Identify which cell holds the provided text, then report its [X, Y] central coordinate. 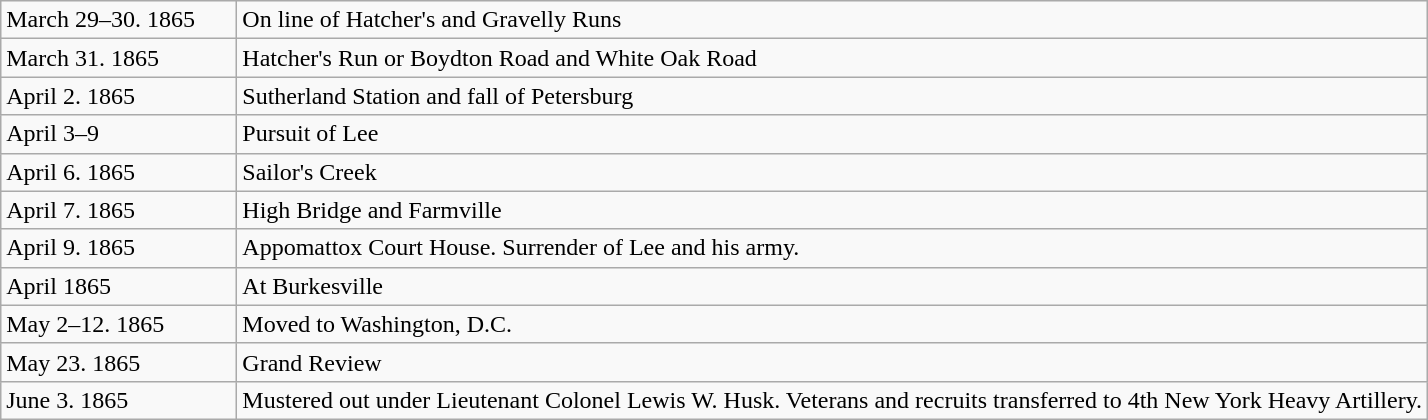
April 3–9 [119, 134]
Hatcher's Run or Boydton Road and White Oak Road [832, 58]
March 31. 1865 [119, 58]
May 2–12. 1865 [119, 324]
Mustered out under Lieutenant Colonel Lewis W. Husk. Veterans and recruits transferred to 4th New York Heavy Artillery. [832, 400]
At Burkesville [832, 286]
High Bridge and Farmville [832, 210]
Appomattox Court House. Surrender of Lee and his army. [832, 248]
Moved to Washington, D.C. [832, 324]
Sutherland Station and fall of Petersburg [832, 96]
April 2. 1865 [119, 96]
Pursuit of Lee [832, 134]
April 7. 1865 [119, 210]
June 3. 1865 [119, 400]
Sailor's Creek [832, 172]
April 9. 1865 [119, 248]
May 23. 1865 [119, 362]
April 1865 [119, 286]
Grand Review [832, 362]
March 29–30. 1865 [119, 20]
April 6. 1865 [119, 172]
On line of Hatcher's and Gravelly Runs [832, 20]
